Pinpoint the cell where the given text exists, returning its (X, Y) midpoint coordinate. 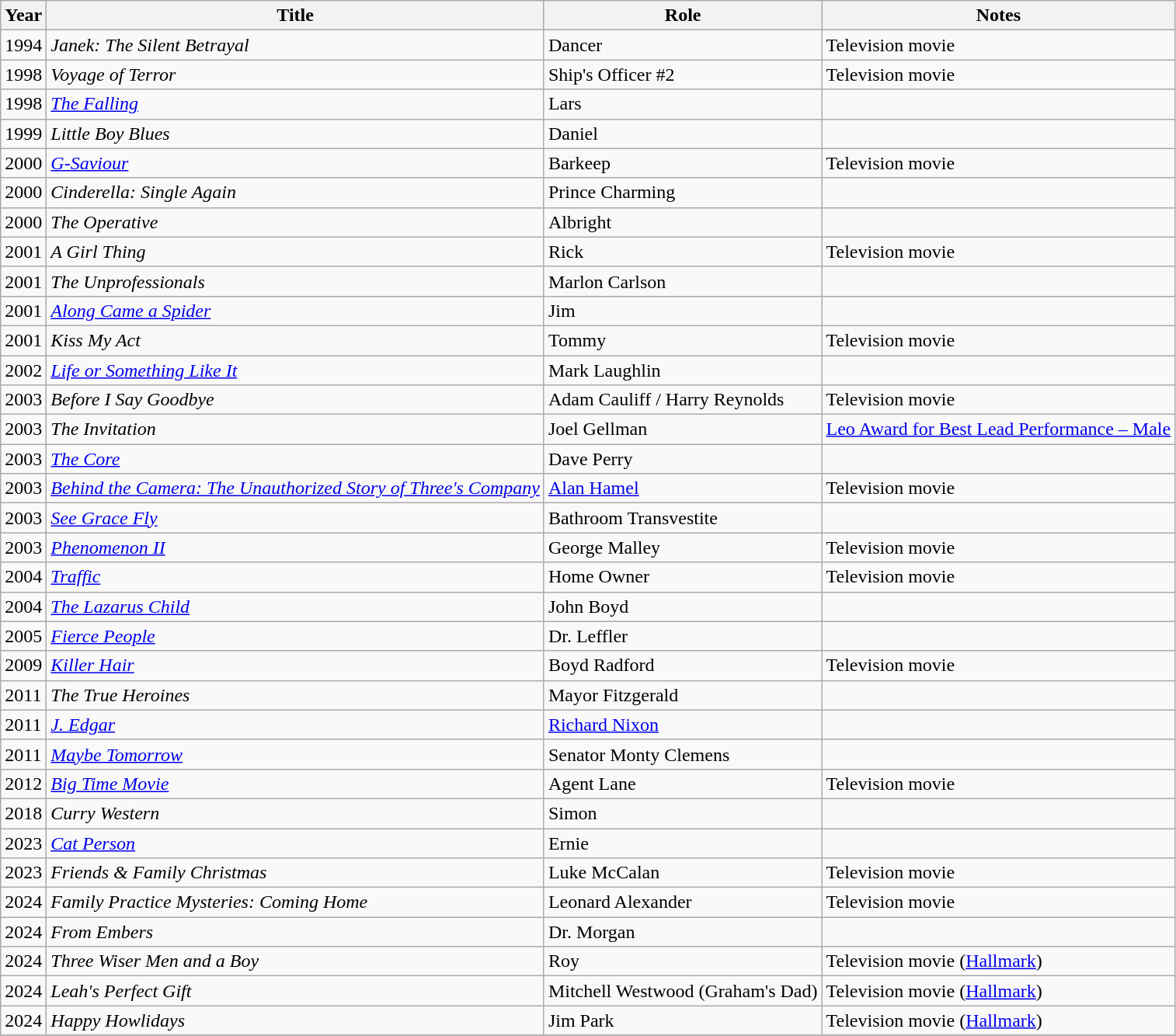
Dr. Morgan (683, 932)
George Malley (683, 548)
Cat Person (295, 843)
Mark Laughlin (683, 370)
Life or Something Like It (295, 370)
2009 (23, 666)
Jim Park (683, 1020)
2018 (23, 813)
Fierce People (295, 636)
2012 (23, 784)
Richard Nixon (683, 725)
Senator Monty Clemens (683, 754)
John Boyd (683, 607)
Barkeep (683, 163)
Three Wiser Men and a Boy (295, 961)
Ernie (683, 843)
The Operative (295, 222)
Leonard Alexander (683, 902)
2002 (23, 370)
The Core (295, 459)
Rick (683, 252)
Curry Western (295, 813)
Tommy (683, 340)
Phenomenon II (295, 548)
Maybe Tomorrow (295, 754)
Notes (999, 16)
Leah's Perfect Gift (295, 991)
Voyage of Terror (295, 75)
The Unprofessionals (295, 281)
Roy (683, 961)
Simon (683, 813)
Agent Lane (683, 784)
Before I Say Goodbye (295, 400)
Family Practice Mysteries: Coming Home (295, 902)
Title (295, 16)
Jim (683, 311)
The Invitation (295, 429)
The Falling (295, 104)
From Embers (295, 932)
Along Came a Spider (295, 311)
J. Edgar (295, 725)
Kiss My Act (295, 340)
Ship's Officer #2 (683, 75)
Dr. Leffler (683, 636)
Mitchell Westwood (Graham's Dad) (683, 991)
Behind the Camera: The Unauthorized Story of Three's Company (295, 488)
Role (683, 16)
See Grace Fly (295, 518)
Home Owner (683, 577)
G-Saviour (295, 163)
Luke McCalan (683, 873)
Marlon Carlson (683, 281)
Leo Award for Best Lead Performance – Male (999, 429)
Traffic (295, 577)
The Lazarus Child (295, 607)
Year (23, 16)
Janek: The Silent Betrayal (295, 45)
The True Heroines (295, 695)
Killer Hair (295, 666)
Mayor Fitzgerald (683, 695)
Albright (683, 222)
Big Time Movie (295, 784)
Dancer (683, 45)
Dave Perry (683, 459)
1999 (23, 134)
Friends & Family Christmas (295, 873)
Bathroom Transvestite (683, 518)
Happy Howlidays (295, 1020)
Prince Charming (683, 193)
Joel Gellman (683, 429)
Cinderella: Single Again (295, 193)
Adam Cauliff / Harry Reynolds (683, 400)
Boyd Radford (683, 666)
A Girl Thing (295, 252)
Lars (683, 104)
1994 (23, 45)
Alan Hamel (683, 488)
Daniel (683, 134)
Little Boy Blues (295, 134)
2005 (23, 636)
